For the text-containing cell, return its midpoint in (X, Y) coordinate format. 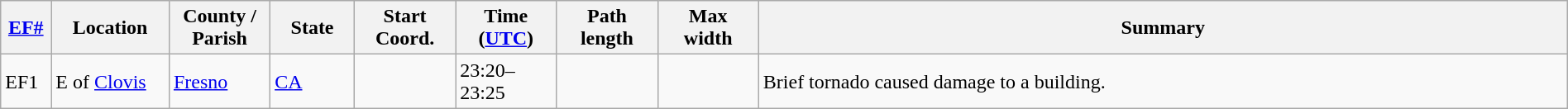
Start Coord. (404, 28)
E of Clovis (111, 81)
Fresno (219, 81)
23:20–23:25 (506, 81)
Time (UTC) (506, 28)
State (313, 28)
Location (111, 28)
Summary (1163, 28)
Path length (607, 28)
Brief tornado caused damage to a building. (1163, 81)
EF1 (26, 81)
County / Parish (219, 28)
Max width (708, 28)
CA (313, 81)
EF# (26, 28)
